Provide the [X, Y] coordinate of the cell's center where the given text is located.  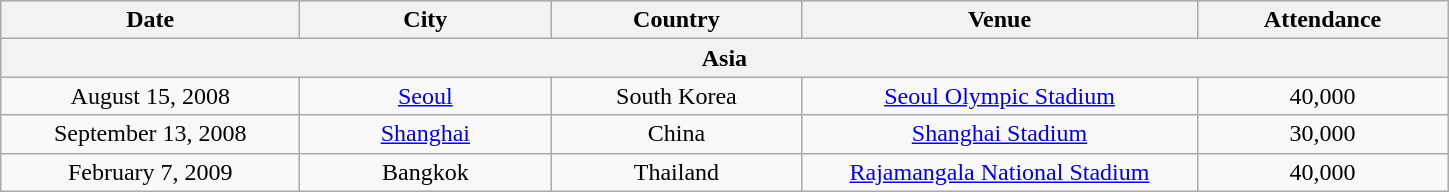
August 15, 2008 [150, 96]
Thailand [676, 172]
Seoul Olympic Stadium [1000, 96]
South Korea [676, 96]
City [426, 20]
Venue [1000, 20]
Shanghai Stadium [1000, 134]
Seoul [426, 96]
30,000 [1322, 134]
Shanghai [426, 134]
Country [676, 20]
Rajamangala National Stadium [1000, 172]
Asia [724, 58]
Date [150, 20]
Bangkok [426, 172]
China [676, 134]
September 13, 2008 [150, 134]
Attendance [1322, 20]
February 7, 2009 [150, 172]
